For the text-containing cell, return its midpoint in [X, Y] coordinate format. 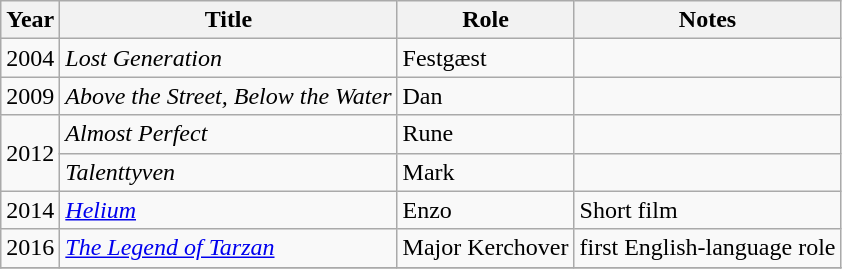
The Legend of Tarzan [228, 248]
Title [228, 20]
Almost Perfect [228, 134]
2004 [30, 58]
Notes [708, 20]
Helium [228, 210]
Major Kerchover [486, 248]
Mark [486, 172]
Short film [708, 210]
2016 [30, 248]
2014 [30, 210]
Role [486, 20]
Enzo [486, 210]
Above the Street, Below the Water [228, 96]
Talenttyven [228, 172]
Rune [486, 134]
Dan [486, 96]
2009 [30, 96]
first English-language role [708, 248]
2012 [30, 153]
Festgæst [486, 58]
Year [30, 20]
Lost Generation [228, 58]
